Locate the cell with the specified text and output its (X, Y) center coordinate. 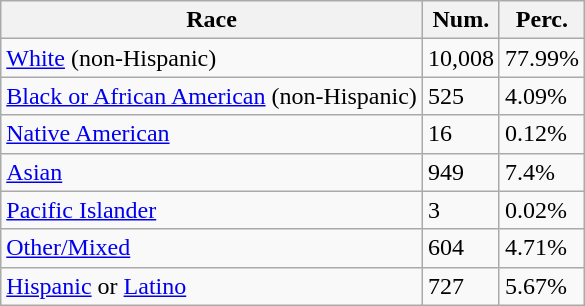
Black or African American (non-Hispanic) (212, 96)
Perc. (542, 20)
5.67% (542, 286)
10,008 (460, 58)
Other/Mixed (212, 248)
White (non-Hispanic) (212, 58)
727 (460, 286)
77.99% (542, 58)
0.12% (542, 134)
Asian (212, 172)
604 (460, 248)
7.4% (542, 172)
4.71% (542, 248)
4.09% (542, 96)
525 (460, 96)
949 (460, 172)
Pacific Islander (212, 210)
Hispanic or Latino (212, 286)
Native American (212, 134)
3 (460, 210)
Race (212, 20)
Num. (460, 20)
0.02% (542, 210)
16 (460, 134)
